Scan for the cell matching the given text and deliver its (X, Y) coordinate at center. 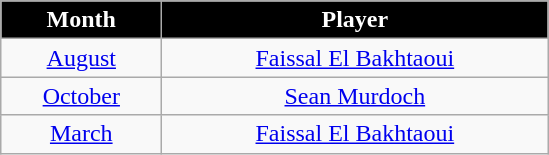
Month (82, 20)
Sean Murdoch (355, 96)
October (82, 96)
Player (355, 20)
August (82, 58)
March (82, 134)
